Provide the [x, y] coordinate of the cell's center where the given text is located.  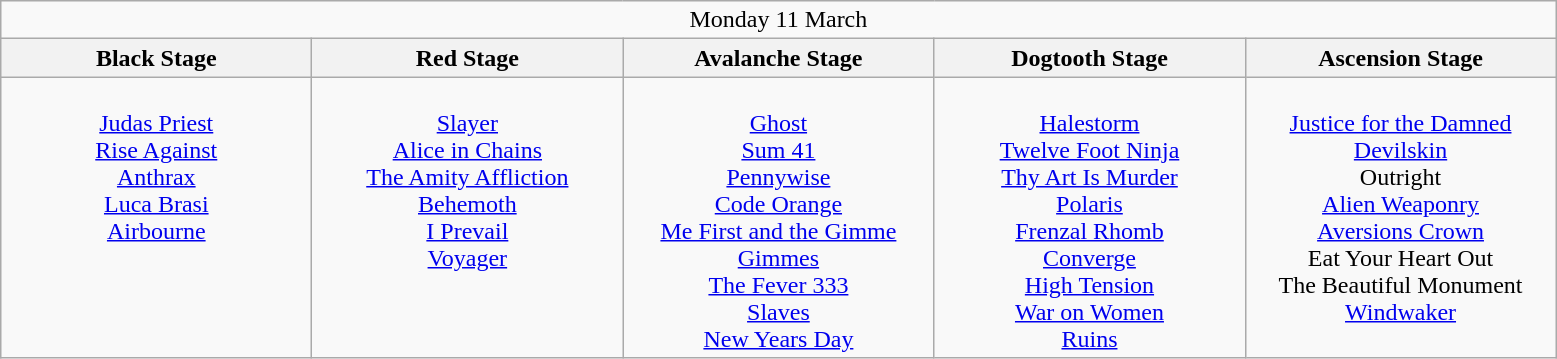
Black Stage [156, 58]
Red Stage [468, 58]
Avalanche Stage [778, 58]
Slayer Alice in Chains The Amity Affliction Behemoth I Prevail Voyager [468, 218]
Halestorm Twelve Foot Ninja Thy Art Is Murder Polaris Frenzal Rhomb Converge High Tension War on Women Ruins [1090, 218]
Monday 11 March [778, 20]
Judas Priest Rise Against Anthrax Luca Brasi Airbourne [156, 218]
Justice for the Damned Devilskin Outright Alien Weaponry Aversions Crown Eat Your Heart Out The Beautiful Monument Windwaker [1400, 218]
Dogtooth Stage [1090, 58]
Ghost Sum 41 Pennywise Code Orange Me First and the Gimme Gimmes The Fever 333 Slaves New Years Day [778, 218]
Ascension Stage [1400, 58]
